Output the [X, Y] coordinate of the center of the cell containing the given text.  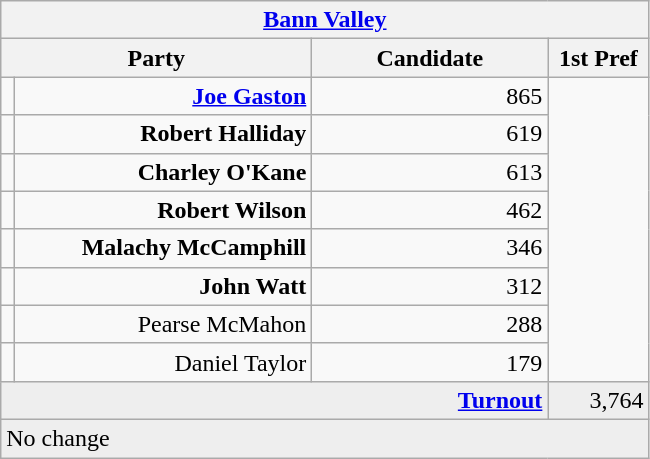
Pearse McMahon [164, 324]
1st Pref [598, 58]
Robert Wilson [164, 210]
Malachy McCamphill [164, 248]
No change [325, 438]
346 [430, 248]
462 [430, 210]
179 [430, 362]
John Watt [164, 286]
Turnout [274, 400]
865 [430, 96]
288 [430, 324]
613 [430, 172]
Party [156, 58]
3,764 [598, 400]
Daniel Taylor [164, 362]
Joe Gaston [164, 96]
Candidate [430, 58]
Bann Valley [325, 20]
619 [430, 134]
Charley O'Kane [164, 172]
312 [430, 286]
Robert Halliday [164, 134]
